For the text-containing cell, return its midpoint in [x, y] coordinate format. 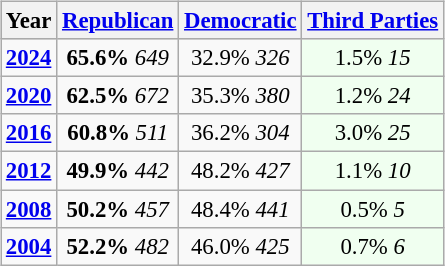
Republican [118, 21]
2008 [29, 209]
1.2% 24 [373, 96]
Third Parties [373, 21]
48.4% 441 [240, 209]
36.2% 304 [240, 133]
49.9% 442 [118, 171]
1.1% 10 [373, 171]
1.5% 15 [373, 58]
2012 [29, 171]
62.5% 672 [118, 96]
2024 [29, 58]
3.0% 25 [373, 133]
2004 [29, 246]
60.8% 511 [118, 133]
65.6% 649 [118, 58]
48.2% 427 [240, 171]
0.7% 6 [373, 246]
2016 [29, 133]
0.5% 5 [373, 209]
35.3% 380 [240, 96]
52.2% 482 [118, 246]
32.9% 326 [240, 58]
2020 [29, 96]
50.2% 457 [118, 209]
Year [29, 21]
46.0% 425 [240, 246]
Democratic [240, 21]
